Provide the [X, Y] coordinate of the cell's center where the given text is located.  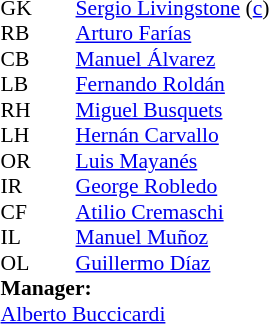
OR [20, 161]
RH [20, 110]
IR [20, 187]
IL [20, 237]
CB [20, 59]
LB [20, 85]
LH [20, 135]
OL [20, 263]
RB [20, 33]
CF [20, 212]
